Extract the (X, Y) coordinate from the center of the cell holding the provided text.  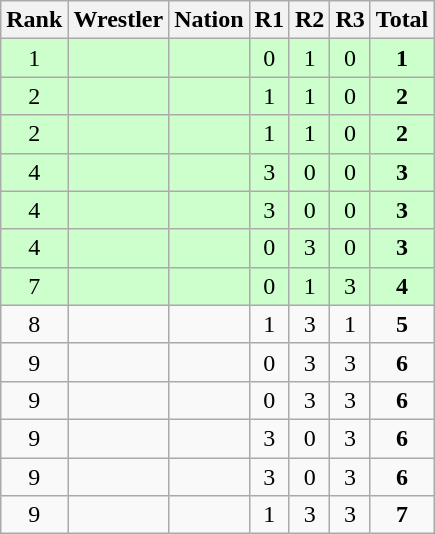
Nation (209, 20)
8 (34, 324)
Total (402, 20)
5 (402, 324)
Wrestler (118, 20)
R1 (269, 20)
R3 (350, 20)
Rank (34, 20)
R2 (309, 20)
